Pinpoint the cell where the given text exists, returning its (x, y) midpoint coordinate. 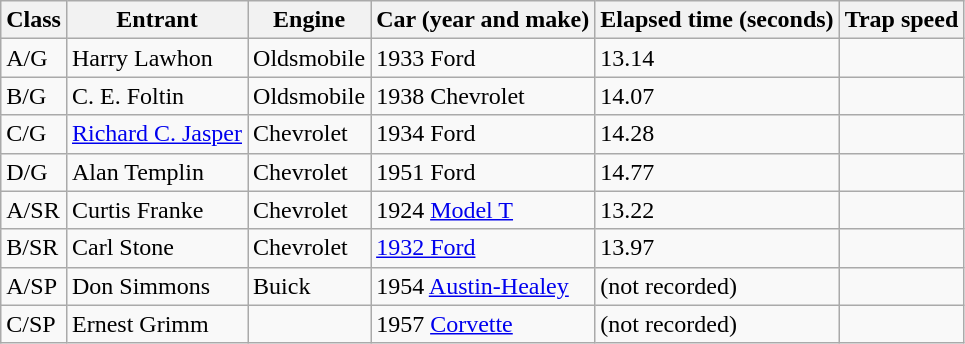
A/SR (34, 210)
Carl Stone (156, 248)
1951 Ford (483, 172)
A/G (34, 58)
13.97 (717, 248)
13.22 (717, 210)
1957 Corvette (483, 324)
1954 Austin-Healey (483, 286)
Entrant (156, 20)
Elapsed time (seconds) (717, 20)
C/G (34, 134)
Buick (310, 286)
D/G (34, 172)
C. E. Foltin (156, 96)
B/SR (34, 248)
Trap speed (902, 20)
B/G (34, 96)
13.14 (717, 58)
A/SP (34, 286)
Car (year and make) (483, 20)
Harry Lawhon (156, 58)
Engine (310, 20)
1932 Ford (483, 248)
Richard C. Jasper (156, 134)
1938 Chevrolet (483, 96)
14.77 (717, 172)
Ernest Grimm (156, 324)
14.07 (717, 96)
Class (34, 20)
Alan Templin (156, 172)
C/SP (34, 324)
1933 Ford (483, 58)
1924 Model T (483, 210)
Curtis Franke (156, 210)
14.28 (717, 134)
Don Simmons (156, 286)
1934 Ford (483, 134)
